Pinpoint the cell where the given text exists, returning its [X, Y] midpoint coordinate. 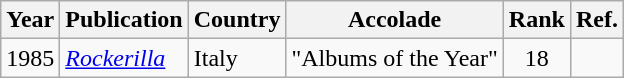
Year [30, 20]
Accolade [394, 20]
Rank [536, 20]
Rockerilla [124, 58]
"Albums of the Year" [394, 58]
Ref. [596, 20]
1985 [30, 58]
Country [237, 20]
18 [536, 58]
Italy [237, 58]
Publication [124, 20]
